Scan for the cell matching the given text and deliver its (X, Y) coordinate at center. 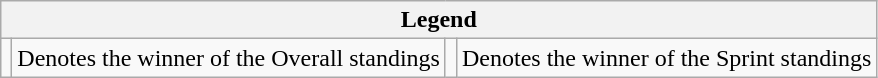
Legend (439, 20)
Denotes the winner of the Overall standings (229, 58)
Denotes the winner of the Sprint standings (666, 58)
